Scan for the cell matching the given text and deliver its [X, Y] coordinate at center. 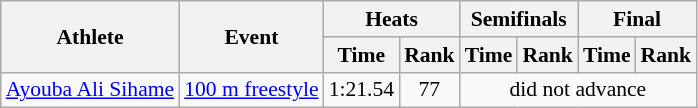
Athlete [90, 36]
Heats [392, 19]
did not advance [578, 90]
Event [251, 36]
Semifinals [519, 19]
Ayouba Ali Sihame [90, 90]
Final [637, 19]
77 [430, 90]
1:21.54 [362, 90]
100 m freestyle [251, 90]
